Detect which cell encompasses the target text, then output its [X, Y] center coordinate. 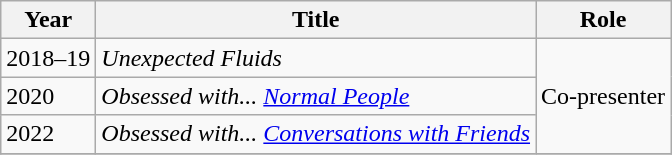
2020 [48, 96]
Title [316, 20]
Year [48, 20]
2018–19 [48, 58]
Obsessed with... Normal People [316, 96]
Unexpected Fluids [316, 58]
Role [604, 20]
Co-presenter [604, 96]
Obsessed with... Conversations with Friends [316, 134]
2022 [48, 134]
